Pinpoint the cell where the given text exists, returning its [x, y] midpoint coordinate. 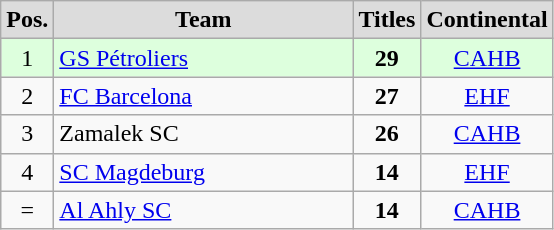
Titles [387, 20]
2 [28, 96]
26 [387, 134]
Pos. [28, 20]
GS Pétroliers [204, 58]
Zamalek SC [204, 134]
SC Magdeburg [204, 172]
1 [28, 58]
Team [204, 20]
3 [28, 134]
4 [28, 172]
= [28, 210]
27 [387, 96]
Al Ahly SC [204, 210]
FC Barcelona [204, 96]
29 [387, 58]
Continental [487, 20]
